Search for the cell housing the specified text and yield its (X, Y) center coordinate. 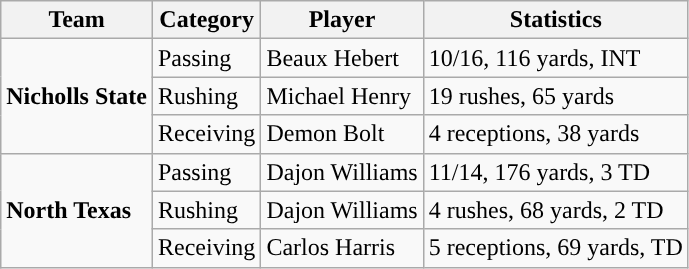
5 receptions, 69 yards, TD (556, 248)
4 receptions, 38 yards (556, 134)
North Texas (77, 210)
11/14, 176 yards, 3 TD (556, 172)
4 rushes, 68 yards, 2 TD (556, 210)
Michael Henry (342, 96)
Carlos Harris (342, 248)
Team (77, 20)
Nicholls State (77, 96)
19 rushes, 65 yards (556, 96)
10/16, 116 yards, INT (556, 58)
Player (342, 20)
Beaux Hebert (342, 58)
Category (206, 20)
Statistics (556, 20)
Demon Bolt (342, 134)
